Determine the [X, Y] coordinate at the center of the cell enclosing the given text.  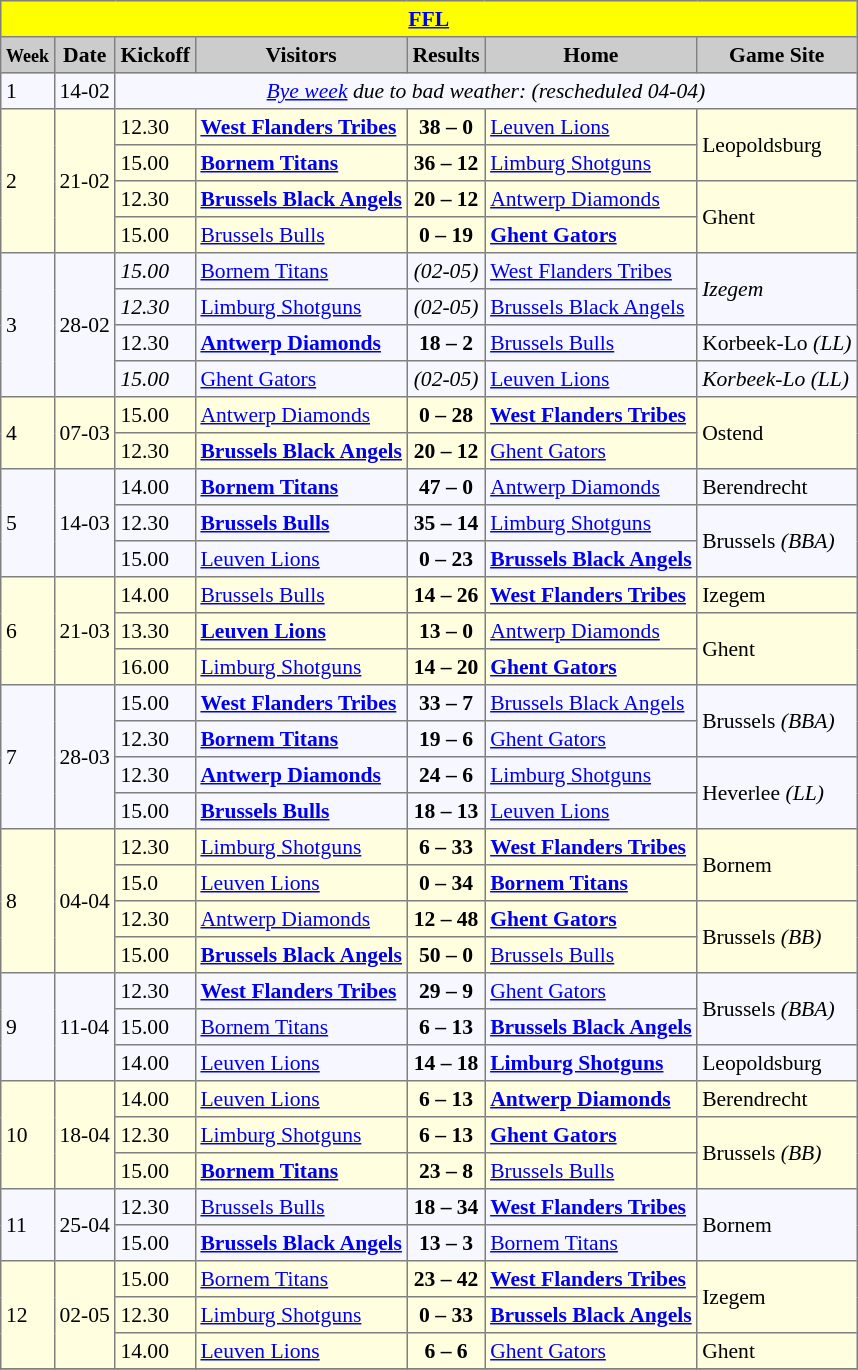
0 – 28 [446, 415]
Kickoff [155, 55]
04-04 [84, 901]
Home [591, 55]
12 – 48 [446, 919]
13 – 0 [446, 631]
14-03 [84, 523]
29 – 9 [446, 991]
2 [28, 181]
Bye week due to bad weather: (rescheduled 04-04) [486, 91]
19 – 6 [446, 739]
02-05 [84, 1315]
23 – 8 [446, 1171]
Heverlee (LL) [777, 793]
FFL [429, 19]
15.0 [155, 883]
Results [446, 55]
Week [28, 55]
6 [28, 631]
28-03 [84, 757]
Visitors [301, 55]
3 [28, 325]
0 – 19 [446, 235]
14 – 18 [446, 1063]
38 – 0 [446, 127]
24 – 6 [446, 775]
8 [28, 901]
0 – 23 [446, 559]
5 [28, 523]
Ostend [777, 433]
13 – 3 [446, 1243]
47 – 0 [446, 487]
4 [28, 433]
35 – 14 [446, 523]
14 – 20 [446, 667]
28-02 [84, 325]
11-04 [84, 1027]
9 [28, 1027]
18-04 [84, 1135]
14 – 26 [446, 595]
0 – 33 [446, 1315]
18 – 34 [446, 1207]
18 – 2 [446, 343]
21-03 [84, 631]
07-03 [84, 433]
6 – 33 [446, 847]
Date [84, 55]
16.00 [155, 667]
50 – 0 [446, 955]
14-02 [84, 91]
25-04 [84, 1225]
10 [28, 1135]
12 [28, 1315]
0 – 34 [446, 883]
7 [28, 757]
36 – 12 [446, 163]
11 [28, 1225]
18 – 13 [446, 811]
Game Site [777, 55]
1 [28, 91]
21-02 [84, 181]
6 – 6 [446, 1351]
33 – 7 [446, 703]
23 – 42 [446, 1279]
13.30 [155, 631]
